Detect which cell encompasses the target text, then output its [x, y] center coordinate. 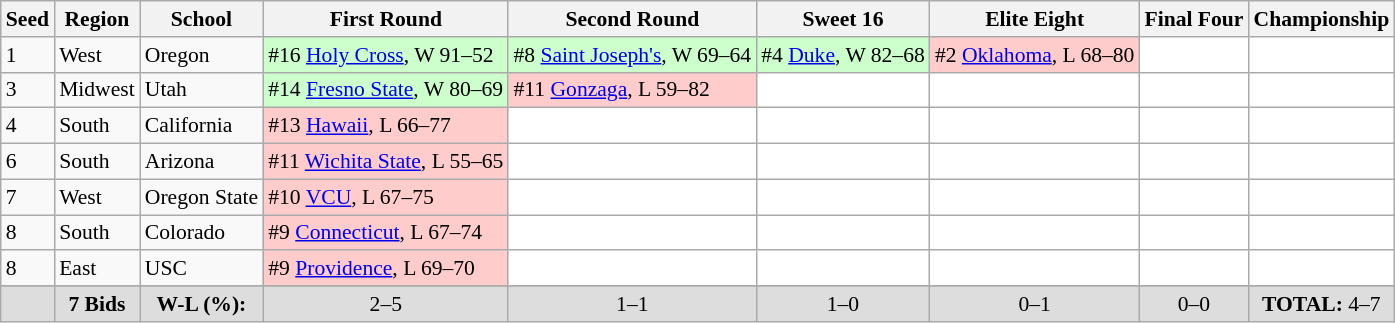
Championship [1321, 19]
Midwest [97, 90]
First Round [386, 19]
Sweet 16 [843, 19]
Oregon State [202, 197]
0–1 [1035, 304]
Final Four [1194, 19]
3 [28, 90]
Elite Eight [1035, 19]
#4 Duke, W 82–68 [843, 55]
Second Round [632, 19]
7 [28, 197]
#14 Fresno State, W 80–69 [386, 90]
Oregon [202, 55]
California [202, 126]
Arizona [202, 162]
#8 Saint Joseph's, W 69–64 [632, 55]
Region [97, 19]
Colorado [202, 233]
7 Bids [97, 304]
TOTAL: 4–7 [1321, 304]
#2 Oklahoma, L 68–80 [1035, 55]
East [97, 269]
#9 Connecticut, L 67–74 [386, 233]
4 [28, 126]
#10 VCU, L 67–75 [386, 197]
2–5 [386, 304]
#11 Gonzaga, L 59–82 [632, 90]
1–1 [632, 304]
Utah [202, 90]
1 [28, 55]
#11 Wichita State, L 55–65 [386, 162]
#13 Hawaii, L 66–77 [386, 126]
6 [28, 162]
Seed [28, 19]
#16 Holy Cross, W 91–52 [386, 55]
0–0 [1194, 304]
USC [202, 269]
#9 Providence, L 69–70 [386, 269]
W-L (%): [202, 304]
School [202, 19]
1–0 [843, 304]
